Search for the cell housing the specified text and yield its (X, Y) center coordinate. 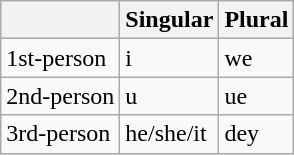
2nd-person (60, 96)
1st-person (60, 58)
3rd-person (60, 134)
we (256, 58)
Plural (256, 20)
i (170, 58)
he/she/it (170, 134)
Singular (170, 20)
dey (256, 134)
u (170, 96)
ue (256, 96)
